Find where the given text appears and provide that cell's center as [X, Y] coordinate. 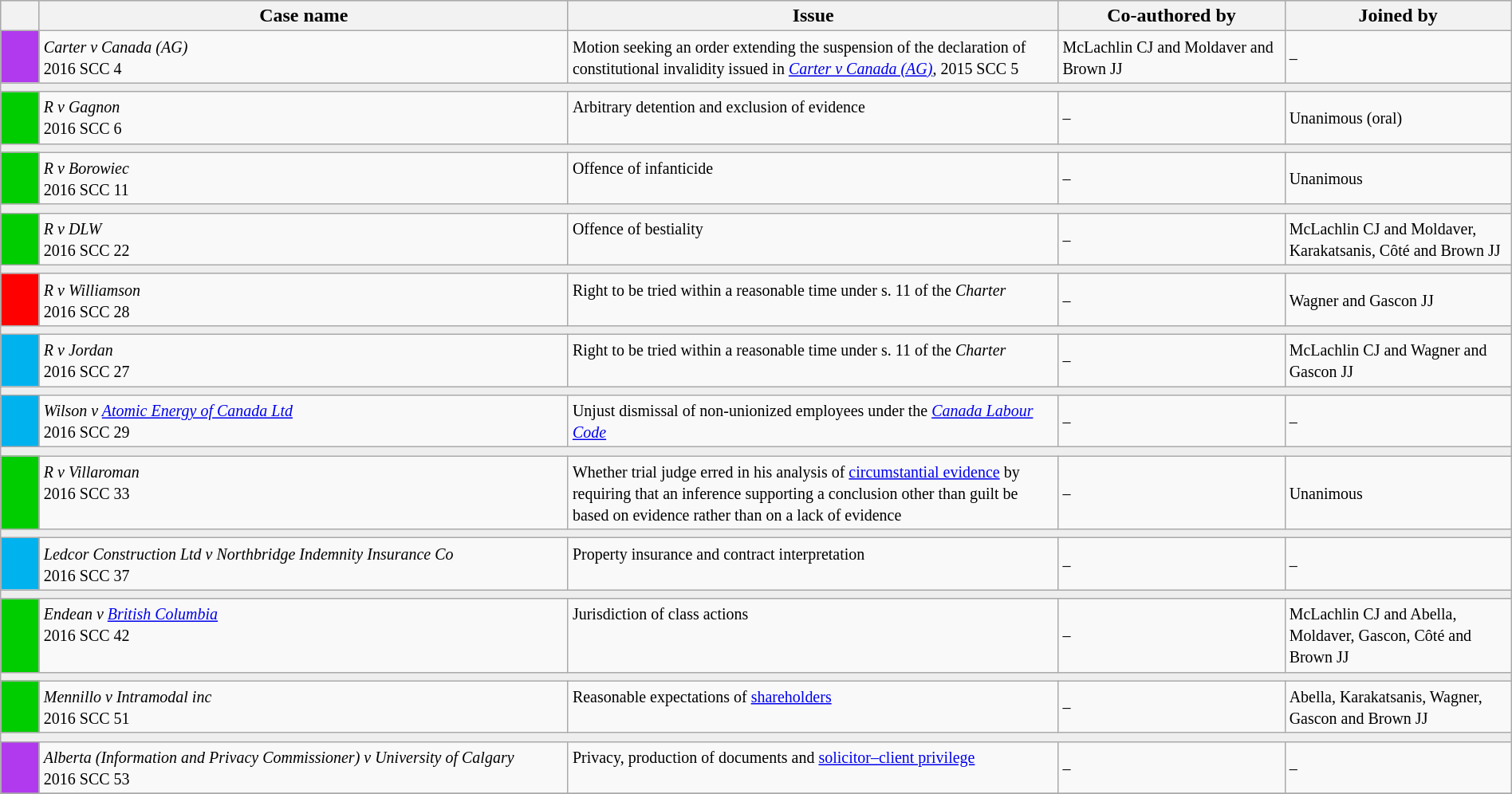
R v Williamson 2016 SCC 28 [303, 300]
R v Jordan 2016 SCC 27 [303, 360]
Joined by [1398, 16]
Wagner and Gascon JJ [1398, 300]
Property insurance and contract interpretation [813, 564]
R v Villaroman 2016 SCC 33 [303, 493]
Arbitrary detention and exclusion of evidence [813, 118]
Unjust dismissal of non-unionized employees under the Canada Labour Code [813, 421]
Jurisdiction of class actions [813, 635]
McLachlin CJ and Moldaver, Karakatsanis, Côté and Brown JJ [1398, 239]
McLachlin CJ and Wagner and Gascon JJ [1398, 360]
McLachlin CJ and Abella, Moldaver, Gascon, Côté and Brown JJ [1398, 635]
Ledcor Construction Ltd v Northbridge Indemnity Insurance Co 2016 SCC 37 [303, 564]
Motion seeking an order extending the suspension of the declaration of constitutional invalidity issued in Carter v Canada (AG), 2015 SCC 5 [813, 57]
R v DLW 2016 SCC 22 [303, 239]
Offence of infanticide [813, 179]
Offence of bestiality [813, 239]
Abella, Karakatsanis, Wagner, Gascon and Brown JJ [1398, 706]
Case name [303, 16]
Mennillo v Intramodal inc 2016 SCC 51 [303, 706]
Privacy, production of documents and solicitor–client privilege [813, 767]
McLachlin CJ and Moldaver and Brown JJ [1171, 57]
Carter v Canada (AG) 2016 SCC 4 [303, 57]
Endean v British Columbia 2016 SCC 42 [303, 635]
R v Borowiec 2016 SCC 11 [303, 179]
Alberta (Information and Privacy Commissioner) v University of Calgary 2016 SCC 53 [303, 767]
Co-authored by [1171, 16]
R v Gagnon 2016 SCC 6 [303, 118]
Issue [813, 16]
Wilson v Atomic Energy of Canada Ltd 2016 SCC 29 [303, 421]
Reasonable expectations of shareholders [813, 706]
Unanimous (oral) [1398, 118]
